Detect which cell encompasses the target text, then output its (x, y) center coordinate. 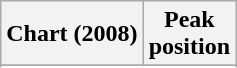
Chart (2008) (72, 34)
Peakposition (189, 34)
